Output the (X, Y) coordinate of the center of the cell containing the given text.  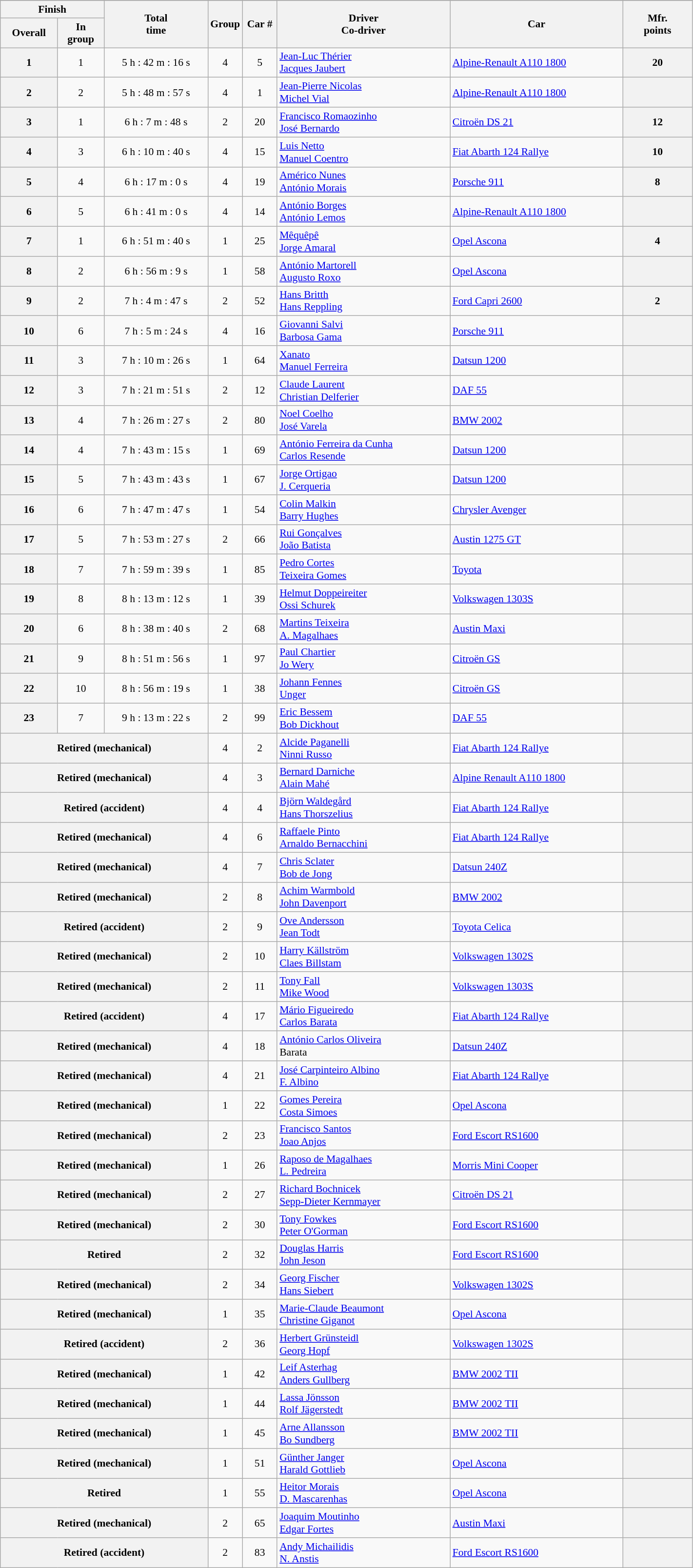
Raposo de Magalhaes L. Pedreira (364, 1165)
Toyota Celica (536, 927)
6 h : 17 m : 0 s (156, 181)
Pedro Cortes Teixeira Gomes (364, 569)
8 h : 56 m : 19 s (156, 688)
Günther Janger Harald Gottlieb (364, 1464)
9 h : 13 m : 22 s (156, 719)
6 h : 51 m : 40 s (156, 242)
António Carlos Oliveira Barata (364, 1046)
Gomes Pereira Costa Simoes (364, 1106)
Eric Bessem Bob Dickhout (364, 719)
69 (259, 451)
65 (259, 1523)
27 (259, 1196)
39 (259, 599)
7 h : 26 m : 27 s (156, 420)
5 h : 48 m : 57 s (156, 93)
7 h : 43 m : 15 s (156, 451)
6 h : 41 m : 0 s (156, 212)
Jorge Ortigao J. Cerqueria (364, 480)
32 (259, 1255)
36 (259, 1344)
45 (259, 1433)
Alpine Renault A110 1800 (536, 778)
Claude Laurent Christian Delferier (364, 390)
Georg Fischer Hans Siebert (364, 1284)
Raffaele Pinto Arnaldo Bernacchini (364, 838)
Marie-Claude Beaumont Christine Giganot (364, 1314)
Arne Allansson Bo Sundberg (364, 1433)
Mfr.points (657, 24)
Francisco Santos Joao Anjos (364, 1135)
Noel Coelho José Varela (364, 420)
64 (259, 361)
Jean-Luc Thérier Jacques Jaubert (364, 62)
António Borges António Lemos (364, 212)
5 h : 42 m : 16 s (156, 62)
Group (225, 24)
51 (259, 1464)
7 h : 21 m : 51 s (156, 390)
Ingroup (81, 33)
José Carpinteiro Albino F. Albino (364, 1076)
Lassa Jönsson Rolf Jägerstedt (364, 1404)
Hans Britth Hans Reppling (364, 301)
Morris Mini Cooper (536, 1165)
Chrysler Avenger (536, 510)
Leif Asterhag Anders Gullberg (364, 1374)
6 h : 10 m : 40 s (156, 152)
Helmut Doppeireiter Ossi Schurek (364, 599)
Jean-Pierre Nicolas Michel Vial (364, 93)
25 (259, 242)
42 (259, 1374)
38 (259, 688)
7 h : 47 m : 47 s (156, 510)
Chris Sclater Bob de Jong (364, 867)
85 (259, 569)
83 (259, 1552)
Martins Teixeira A. Magalhaes (364, 629)
Overall (29, 33)
44 (259, 1404)
8 h : 38 m : 40 s (156, 629)
Mêquêpê Jorge Amaral (364, 242)
80 (259, 420)
26 (259, 1165)
Douglas Harris John Jeson (364, 1255)
Tony Fall Mike Wood (364, 987)
Toyota (536, 569)
Car (536, 24)
Björn Waldegård Hans Thorszelius (364, 807)
Austin 1275 GT (536, 539)
Xanato Manuel Ferreira (364, 361)
8 h : 13 m : 12 s (156, 599)
7 h : 10 m : 26 s (156, 361)
Andy Michailidis N. Anstis (364, 1552)
67 (259, 480)
8 h : 51 m : 56 s (156, 658)
6 h : 56 m : 9 s (156, 271)
Paul Chartier Jo Wery (364, 658)
7 h : 59 m : 39 s (156, 569)
Ove Andersson Jean Todt (364, 927)
DriverCo-driver (364, 24)
52 (259, 301)
Totaltime (156, 24)
Alcide Paganelli Ninni Russo (364, 748)
Herbert Grünsteidl Georg Hopf (364, 1344)
António Martorell Augusto Roxo (364, 271)
Richard Bochnicek Sepp-Dieter Kernmayer (364, 1196)
99 (259, 719)
Américo Nunes António Morais (364, 181)
Finish (53, 9)
58 (259, 271)
13 (29, 420)
66 (259, 539)
Rui Gonçalves João Batista (364, 539)
Giovanni Salvi Barbosa Gama (364, 331)
Tony Fowkes Peter O'Gorman (364, 1225)
30 (259, 1225)
Bernard Darniche Alain Mahé (364, 778)
55 (259, 1493)
Colin Malkin Barry Hughes (364, 510)
34 (259, 1284)
97 (259, 658)
7 h : 4 m : 47 s (156, 301)
Johann Fennes Unger (364, 688)
Mário Figueiredo Carlos Barata (364, 1016)
Joaquim Moutinho Edgar Fortes (364, 1523)
7 h : 53 m : 27 s (156, 539)
7 h : 5 m : 24 s (156, 331)
54 (259, 510)
Francisco Romaozinho José Bernardo (364, 122)
António Ferreira da Cunha Carlos Resende (364, 451)
Achim Warmbold John Davenport (364, 897)
Luis Netto Manuel Coentro (364, 152)
68 (259, 629)
7 h : 43 m : 43 s (156, 480)
Harry Källström Claes Billstam (364, 957)
Ford Capri 2600 (536, 301)
6 h : 7 m : 48 s (156, 122)
35 (259, 1314)
Car # (259, 24)
Heitor Morais D. Mascarenhas (364, 1493)
